Pinpoint the cell where the given text exists, returning its [X, Y] midpoint coordinate. 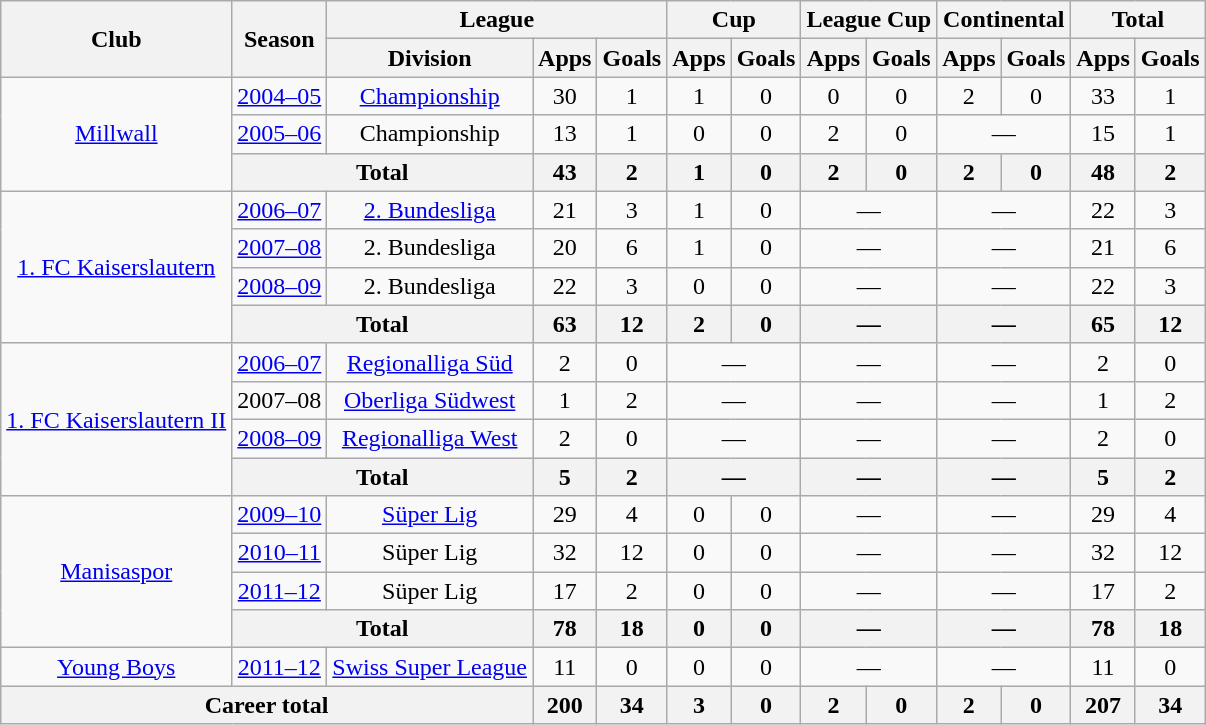
Millwall [116, 134]
15 [1103, 134]
Swiss Super League [430, 667]
Continental [1004, 20]
Oberliga Südwest [430, 400]
43 [565, 172]
Cup [734, 20]
Division [430, 58]
2004–05 [280, 96]
33 [1103, 96]
Club [116, 39]
13 [565, 134]
65 [1103, 324]
48 [1103, 172]
Season [280, 39]
20 [565, 248]
2009–10 [280, 515]
Career total [267, 705]
League Cup [869, 20]
2005–06 [280, 134]
Manisaspor [116, 572]
63 [565, 324]
1. FC Kaiserslautern [116, 267]
200 [565, 705]
Regionalliga West [430, 438]
Regionalliga Süd [430, 362]
1. FC Kaiserslautern II [116, 419]
2010–11 [280, 553]
Young Boys [116, 667]
207 [1103, 705]
30 [565, 96]
League [497, 20]
